Capture the cell that displays the provided text and extract its [x, y] central coordinate. 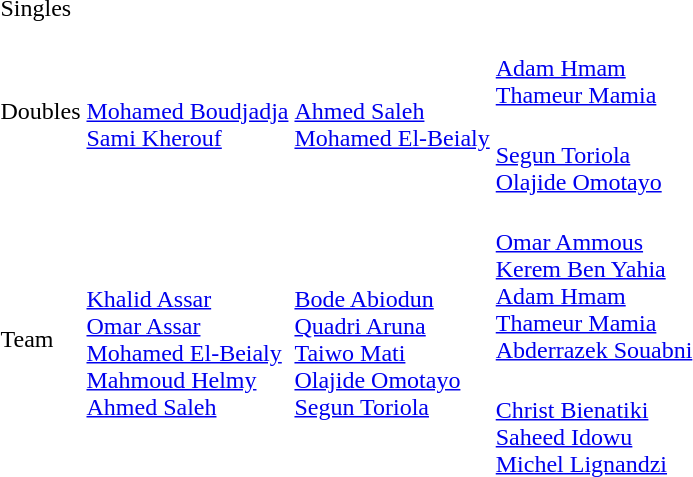
Mohamed BoudjadjaSami Kherouf [188, 112]
Ahmed SalehMohamed El-Beialy [392, 112]
